Return (X, Y) of the center of cell containing provided text 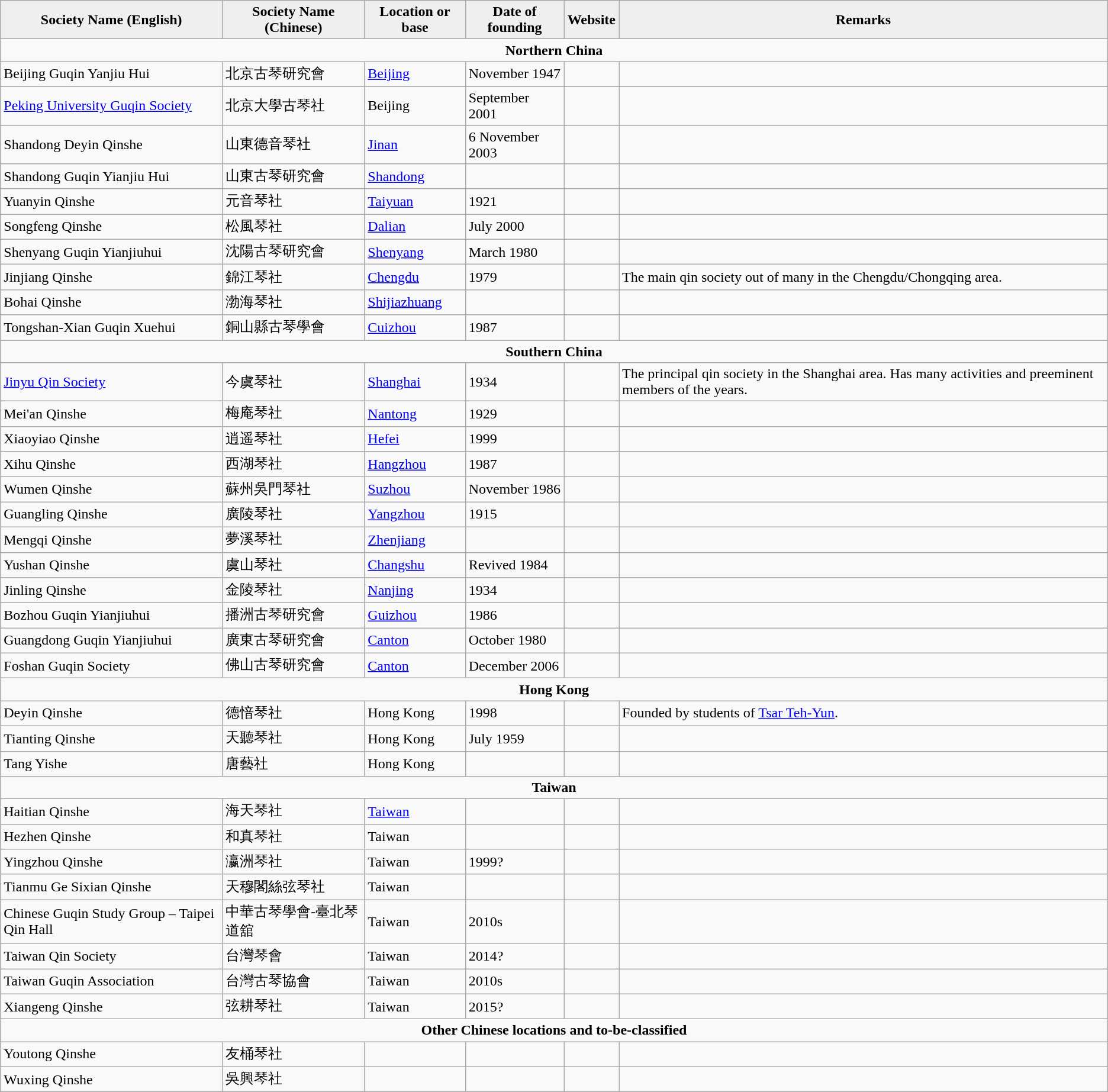
Haitian Qinshe (111, 812)
Jinan (415, 144)
Cuizhou (415, 328)
Shandong Deyin Qinshe (111, 144)
September 2001 (515, 105)
Hangzhou (415, 464)
Wumen Qinshe (111, 489)
1986 (515, 616)
Guangdong Guqin Yianjiuhui (111, 640)
北京古琴研究會 (294, 75)
Peking University Guqin Society (111, 105)
2014? (515, 956)
台灣琴會 (294, 956)
Yushan Qinshe (111, 565)
Tianmu Ge Sixian Qinshe (111, 887)
2015? (515, 1006)
德愔琴社 (294, 714)
November 1986 (515, 489)
佛山古琴研究會 (294, 665)
1915 (515, 515)
Foshan Guqin Society (111, 665)
Shanghai (415, 382)
Website (591, 20)
銅山縣古琴學會 (294, 328)
渤海琴社 (294, 302)
Tianting Qinshe (111, 739)
天聽琴社 (294, 739)
廣陵琴社 (294, 515)
Mengqi Qinshe (111, 540)
Wuxing Qinshe (111, 1080)
Founded by students of Tsar Teh-Yun. (864, 714)
Taiwan Qin Society (111, 956)
沈陽古琴研究會 (294, 252)
Xiangeng Qinshe (111, 1006)
山東德音琴社 (294, 144)
Shijiazhuang (415, 302)
Guizhou (415, 616)
松風琴社 (294, 227)
錦江琴社 (294, 277)
1929 (515, 414)
Chinese Guqin Study Group – Taipei Qin Hall (111, 922)
Hefei (415, 439)
Guangling Qinshe (111, 515)
Nanjing (415, 591)
December 2006 (515, 665)
October 1980 (515, 640)
梅庵琴社 (294, 414)
The main qin society out of many in the Chengdu/Chongqing area. (864, 277)
Jinyu Qin Society (111, 382)
Nantong (415, 414)
Yingzhou Qinshe (111, 862)
天穆閣絲弦琴社 (294, 887)
November 1947 (515, 75)
Shandong (415, 176)
July 2000 (515, 227)
Shenyang (415, 252)
Bohai Qinshe (111, 302)
Shandong Guqin Yianjiu Hui (111, 176)
Society Name (English) (111, 20)
西湖琴社 (294, 464)
Southern China (554, 351)
和真琴社 (294, 837)
蘇州吳門琴社 (294, 489)
Remarks (864, 20)
Deyin Qinshe (111, 714)
Youtong Qinshe (111, 1055)
唐藝社 (294, 764)
1999 (515, 439)
Date of founding (515, 20)
Zhenjiang (415, 540)
Mei'an Qinshe (111, 414)
Suzhou (415, 489)
1998 (515, 714)
虞山琴社 (294, 565)
1921 (515, 201)
播洲古琴研究會 (294, 616)
Jinjiang Qinshe (111, 277)
廣東古琴研究會 (294, 640)
6 November 2003 (515, 144)
Beijing Guqin Yanjiu Hui (111, 75)
The principal qin society in the Shanghai area. Has many activities and preeminent members of the years. (864, 382)
Location or base (415, 20)
Chengdu (415, 277)
弦耕琴社 (294, 1006)
Songfeng Qinshe (111, 227)
金陵琴社 (294, 591)
台灣古琴協會 (294, 981)
Shenyang Guqin Yianjiuhui (111, 252)
Revived 1984 (515, 565)
Changshu (415, 565)
Taiyuan (415, 201)
July 1959 (515, 739)
山東古琴研究會 (294, 176)
瀛洲琴社 (294, 862)
Society Name (Chinese) (294, 20)
March 1980 (515, 252)
Xihu Qinshe (111, 464)
夢溪琴社 (294, 540)
友桶琴社 (294, 1055)
Hezhen Qinshe (111, 837)
1979 (515, 277)
Tongshan-Xian Guqin Xuehui (111, 328)
Jinling Qinshe (111, 591)
1999? (515, 862)
今虞琴社 (294, 382)
Dalian (415, 227)
逍遥琴社 (294, 439)
Other Chinese locations and to-be-classified (554, 1030)
Tang Yishe (111, 764)
元音琴社 (294, 201)
Yuanyin Qinshe (111, 201)
海天琴社 (294, 812)
Bozhou Guqin Yianjiuhui (111, 616)
Yangzhou (415, 515)
中華古琴學會-臺北琴道舘 (294, 922)
Northern China (554, 50)
Xiaoyiao Qinshe (111, 439)
北京大學古琴社 (294, 105)
Taiwan Guqin Association (111, 981)
吳興琴社 (294, 1080)
